Detect which cell encompasses the target text, then output its (x, y) center coordinate. 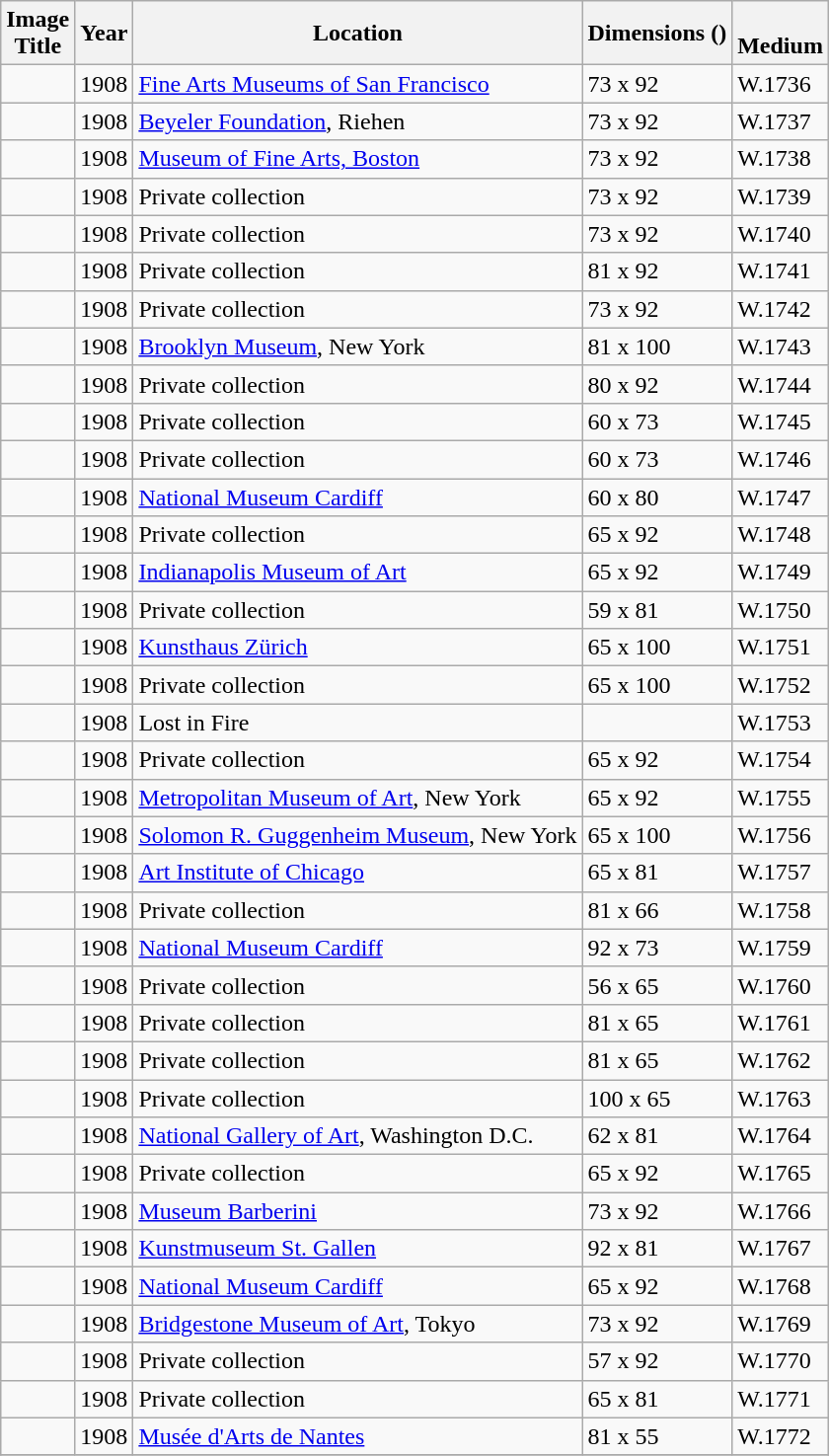
Metropolitan Museum of Art, New York (357, 798)
Museum Barberini (357, 1211)
ImageTitle (38, 34)
W.1742 (781, 309)
W.1739 (781, 196)
W.1736 (781, 84)
W.1750 (781, 610)
80 x 92 (657, 384)
W.1749 (781, 573)
W.1759 (781, 948)
W.1757 (781, 873)
W.1761 (781, 1023)
National Gallery of Art, Washington D.C. (357, 1136)
Musée d'Arts de Nantes (357, 1436)
W.1738 (781, 159)
W.1748 (781, 535)
W.1764 (781, 1136)
W.1770 (781, 1361)
60 x 80 (657, 497)
57 x 92 (657, 1361)
Beyeler Foundation, Riehen (357, 121)
W.1765 (781, 1174)
Medium (781, 34)
92 x 81 (657, 1249)
81 x 92 (657, 271)
W.1762 (781, 1060)
W.1741 (781, 271)
Museum of Fine Arts, Boston (357, 159)
Kunstmuseum St. Gallen (357, 1249)
Art Institute of Chicago (357, 873)
W.1737 (781, 121)
W.1771 (781, 1399)
W.1744 (781, 384)
Kunsthaus Zürich (357, 648)
Lost in Fire (357, 723)
81 x 100 (657, 346)
100 x 65 (657, 1099)
W.1766 (781, 1211)
Solomon R. Guggenheim Museum, New York (357, 835)
W.1768 (781, 1286)
W.1760 (781, 985)
W.1763 (781, 1099)
W.1752 (781, 685)
Fine Arts Museums of San Francisco (357, 84)
W.1740 (781, 234)
59 x 81 (657, 610)
62 x 81 (657, 1136)
W.1751 (781, 648)
W.1769 (781, 1324)
W.1772 (781, 1436)
Dimensions () (657, 34)
W.1743 (781, 346)
81 x 55 (657, 1436)
W.1767 (781, 1249)
W.1756 (781, 835)
Bridgestone Museum of Art, Tokyo (357, 1324)
W.1754 (781, 760)
81 x 66 (657, 910)
92 x 73 (657, 948)
Location (357, 34)
W.1753 (781, 723)
Year (105, 34)
Brooklyn Museum, New York (357, 346)
W.1755 (781, 798)
Indianapolis Museum of Art (357, 573)
W.1746 (781, 459)
56 x 65 (657, 985)
W.1758 (781, 910)
W.1747 (781, 497)
W.1745 (781, 421)
